Return (x, y) of the center of cell containing provided text 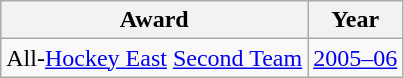
Award (154, 20)
Year (356, 20)
All-Hockey East Second Team (154, 58)
2005–06 (356, 58)
